Capture the cell that displays the provided text and extract its [X, Y] central coordinate. 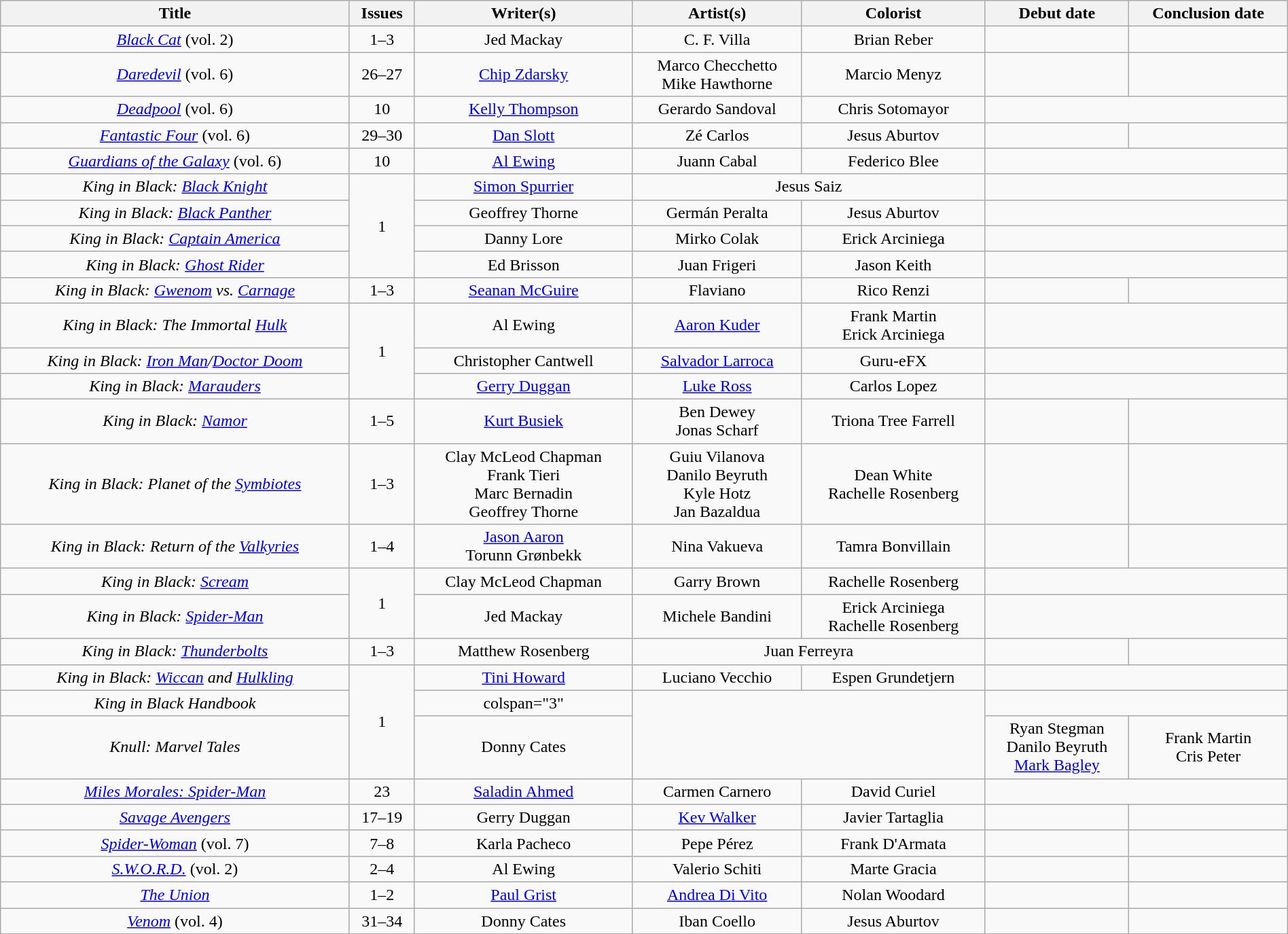
Juan Frigeri [717, 264]
1–2 [382, 895]
Triona Tree Farrell [893, 421]
Issues [382, 14]
King in Black: Wiccan and Hulkling [175, 677]
King in Black: Marauders [175, 387]
17–19 [382, 817]
Dean WhiteRachelle Rosenberg [893, 484]
Matthew Rosenberg [523, 651]
Zé Carlos [717, 135]
Saladin Ahmed [523, 791]
The Union [175, 895]
Jason Keith [893, 264]
King in Black: Planet of the Symbiotes [175, 484]
Writer(s) [523, 14]
Ed Brisson [523, 264]
Aaron Kuder [717, 325]
Debut date [1057, 14]
Luciano Vecchio [717, 677]
Rico Renzi [893, 290]
Frank MartinErick Arciniega [893, 325]
Seanan McGuire [523, 290]
King in Black: Captain America [175, 238]
King in Black: Black Panther [175, 213]
King in Black: Thunderbolts [175, 651]
Ben DeweyJonas Scharf [717, 421]
Venom (vol. 4) [175, 920]
Pepe Pérez [717, 843]
King in Black: Return of the Valkyries [175, 546]
Danny Lore [523, 238]
Guiu VilanovaDanilo BeyruthKyle HotzJan Bazaldua [717, 484]
Clay McLeod Chapman [523, 581]
King in Black: Spider-Man [175, 617]
Colorist [893, 14]
Javier Tartaglia [893, 817]
Carmen Carnero [717, 791]
Deadpool (vol. 6) [175, 109]
Christopher Cantwell [523, 361]
King in Black: The Immortal Hulk [175, 325]
Rachelle Rosenberg [893, 581]
Jason AaronTorunn Grønbekk [523, 546]
Nolan Woodard [893, 895]
Luke Ross [717, 387]
Chris Sotomayor [893, 109]
Federico Blee [893, 161]
Daredevil (vol. 6) [175, 75]
Germán Peralta [717, 213]
Kurt Busiek [523, 421]
Spider-Woman (vol. 7) [175, 843]
Geoffrey Thorne [523, 213]
King in Black: Ghost Rider [175, 264]
26–27 [382, 75]
Chip Zdarsky [523, 75]
Ryan StegmanDanilo BeyruthMark Bagley [1057, 747]
31–34 [382, 920]
King in Black: Namor [175, 421]
Frank MartinCris Peter [1208, 747]
Knull: Marvel Tales [175, 747]
Valerio Schiti [717, 869]
Dan Slott [523, 135]
S.W.O.R.D. (vol. 2) [175, 869]
Carlos Lopez [893, 387]
1–4 [382, 546]
colspan="3" [523, 703]
23 [382, 791]
Juan Ferreyra [808, 651]
Erick Arciniega [893, 238]
Simon Spurrier [523, 187]
King in Black: Gwenom vs. Carnage [175, 290]
Karla Pacheco [523, 843]
Fantastic Four (vol. 6) [175, 135]
Nina Vakueva [717, 546]
Conclusion date [1208, 14]
King in Black Handbook [175, 703]
Frank D'Armata [893, 843]
Espen Grundetjern [893, 677]
Kev Walker [717, 817]
Gerardo Sandoval [717, 109]
Kelly Thompson [523, 109]
Erick ArciniegaRachelle Rosenberg [893, 617]
Marcio Menyz [893, 75]
Marco ChecchettoMike Hawthorne [717, 75]
Jesus Saiz [808, 187]
King in Black: Black Knight [175, 187]
Juann Cabal [717, 161]
Black Cat (vol. 2) [175, 39]
David Curiel [893, 791]
Garry Brown [717, 581]
Andrea Di Vito [717, 895]
C. F. Villa [717, 39]
Title [175, 14]
2–4 [382, 869]
Clay McLeod ChapmanFrank TieriMarc BernadinGeoffrey Thorne [523, 484]
Tini Howard [523, 677]
Brian Reber [893, 39]
Savage Avengers [175, 817]
Marte Gracia [893, 869]
King in Black: Scream [175, 581]
Flaviano [717, 290]
Guru-eFX [893, 361]
29–30 [382, 135]
Miles Morales: Spider-Man [175, 791]
Paul Grist [523, 895]
Tamra Bonvillain [893, 546]
Artist(s) [717, 14]
King in Black: Iron Man/Doctor Doom [175, 361]
Michele Bandini [717, 617]
1–5 [382, 421]
Salvador Larroca [717, 361]
7–8 [382, 843]
Iban Coello [717, 920]
Guardians of the Galaxy (vol. 6) [175, 161]
Mirko Colak [717, 238]
